Return (x, y) of the center of cell containing provided text 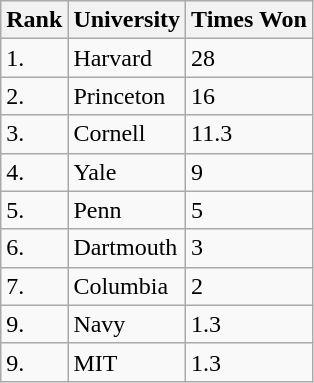
MIT (127, 362)
Navy (127, 324)
5 (250, 210)
Columbia (127, 286)
Dartmouth (127, 248)
Penn (127, 210)
Harvard (127, 58)
6. (34, 248)
2 (250, 286)
Cornell (127, 134)
Times Won (250, 20)
4. (34, 172)
16 (250, 96)
5. (34, 210)
2. (34, 96)
7. (34, 286)
9 (250, 172)
3. (34, 134)
11.3 (250, 134)
Princeton (127, 96)
Rank (34, 20)
Yale (127, 172)
1. (34, 58)
3 (250, 248)
28 (250, 58)
University (127, 20)
